Scan for the cell matching the given text and deliver its [x, y] coordinate at center. 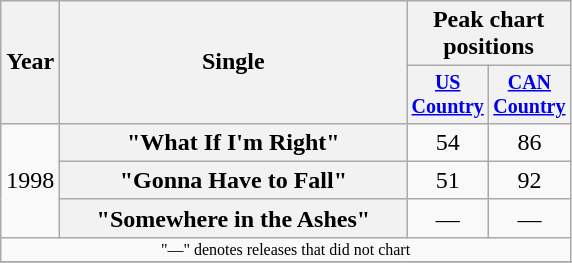
54 [448, 142]
"What If I'm Right" [234, 142]
92 [530, 180]
1998 [30, 180]
"Somewhere in the Ashes" [234, 218]
86 [530, 142]
51 [448, 180]
US Country [448, 94]
"—" denotes releases that did not chart [286, 249]
Single [234, 62]
CAN Country [530, 94]
Peak chartpositions [488, 34]
"Gonna Have to Fall" [234, 180]
Year [30, 62]
